From the cell containing the given text, extract its center point as (X, Y) coordinate. 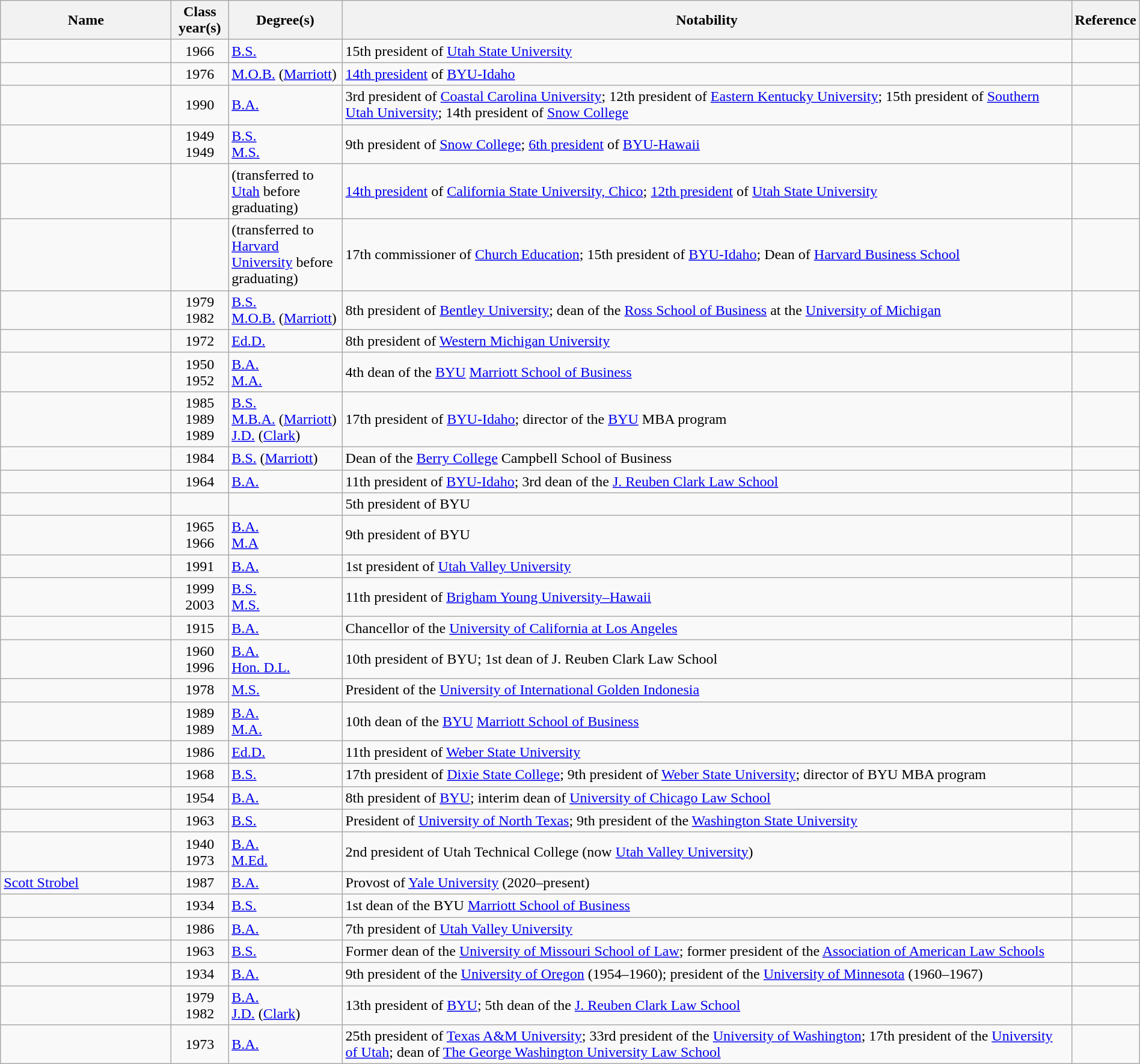
1972 (200, 341)
10th president of BYU; 1st dean of J. Reuben Clark Law School (707, 659)
M.S. (285, 690)
1st president of Utah Valley University (707, 566)
14th president of California State University, Chico; 12th president of Utah State University (707, 191)
1968 (200, 775)
Chancellor of the University of California at Los Angeles (707, 628)
8th president of BYU; interim dean of University of Chicago Law School (707, 798)
8th president of Western Michigan University (707, 341)
B.S. (Marriott) (285, 458)
1st dean of the BYU Marriott School of Business (707, 905)
Degree(s) (285, 20)
9th president of Snow College; 6th president of BYU-Hawaii (707, 144)
(transferred to Harvard University before graduating) (285, 255)
1954 (200, 798)
B.A.M.Ed. (285, 851)
President of University of North Texas; 9th president of the Washington State University (707, 821)
Reference (1105, 20)
B.S.M.B.A. (Marriott)J.D. (Clark) (285, 419)
President of the University of International Golden Indonesia (707, 690)
4th dean of the BYU Marriott School of Business (707, 371)
19601996 (200, 659)
Notability (707, 20)
1991 (200, 566)
2nd president of Utah Technical College (now Utah Valley University) (707, 851)
1973 (200, 1045)
198519891989 (200, 419)
1987 (200, 882)
1990 (200, 105)
Dean of the Berry College Campbell School of Business (707, 458)
15th president of Utah State University (707, 51)
1976 (200, 74)
M.O.B. (Marriott) (285, 74)
B.S.M.O.B. (Marriott) (285, 310)
B.A.J.D. (Clark) (285, 1005)
1966 (200, 51)
17th president of Dixie State College; 9th president of Weber State University; director of BYU MBA program (707, 775)
Class year(s) (200, 20)
8th president of Bentley University; dean of the Ross School of Business at the University of Michigan (707, 310)
5th president of BYU (707, 504)
(transferred to Utah before graduating) (285, 191)
19401973 (200, 851)
11th president of BYU-Idaho; 3rd dean of the J. Reuben Clark Law School (707, 482)
19992003 (200, 598)
Scott Strobel (86, 882)
19491949 (200, 144)
10th dean of the BYU Marriott School of Business (707, 721)
13th president of BYU; 5th dean of the J. Reuben Clark Law School (707, 1005)
7th president of Utah Valley University (707, 929)
11th president of Weber State University (707, 752)
19501952 (200, 371)
17th president of BYU-Idaho; director of the BYU MBA program (707, 419)
1915 (200, 628)
17th commissioner of Church Education; 15th president of BYU-Idaho; Dean of Harvard Business School (707, 255)
9th president of BYU (707, 535)
19891989 (200, 721)
B.A.Hon. D.L. (285, 659)
9th president of the University of Oregon (1954–1960); president of the University of Minnesota (1960–1967) (707, 974)
B.A.M.A (285, 535)
1978 (200, 690)
19651966 (200, 535)
1964 (200, 482)
1984 (200, 458)
Former dean of the University of Missouri School of Law; former president of the Association of American Law Schools (707, 952)
11th president of Brigham Young University–Hawaii (707, 598)
14th president of BYU-Idaho (707, 74)
Name (86, 20)
Provost of Yale University (2020–present) (707, 882)
